From the cell containing the given text, extract its center point as (X, Y) coordinate. 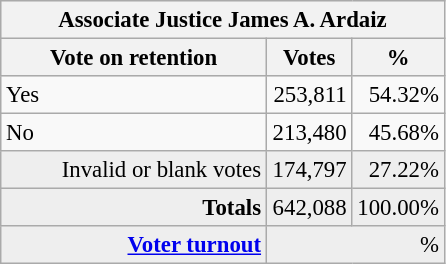
Voter turnout (134, 245)
Votes (309, 58)
54.32% (398, 95)
45.68% (398, 133)
27.22% (398, 170)
642,088 (309, 208)
Totals (134, 208)
Vote on retention (134, 58)
253,811 (309, 95)
Invalid or blank votes (134, 170)
Associate Justice James A. Ardaiz (222, 20)
Yes (134, 95)
100.00% (398, 208)
No (134, 133)
174,797 (309, 170)
213,480 (309, 133)
